Return (x, y) of the center of cell containing provided text 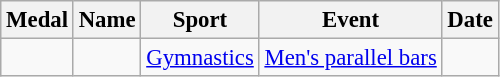
Name (107, 20)
Medal (38, 20)
Men's parallel bars (350, 58)
Event (350, 20)
Date (470, 20)
Gymnastics (200, 58)
Sport (200, 20)
